Scan for the cell matching the given text and deliver its (x, y) coordinate at center. 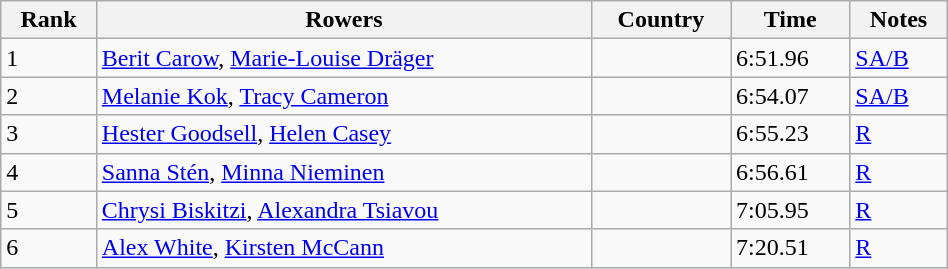
6:51.96 (790, 58)
2 (49, 96)
6:54.07 (790, 96)
Time (790, 20)
7:20.51 (790, 248)
7:05.95 (790, 210)
3 (49, 134)
Chrysi Biskitzi, Alexandra Tsiavou (344, 210)
Rowers (344, 20)
Melanie Kok, Tracy Cameron (344, 96)
1 (49, 58)
6:56.61 (790, 172)
Berit Carow, Marie-Louise Dräger (344, 58)
Notes (898, 20)
6 (49, 248)
6:55.23 (790, 134)
5 (49, 210)
4 (49, 172)
Country (660, 20)
Hester Goodsell, Helen Casey (344, 134)
Sanna Stén, Minna Nieminen (344, 172)
Rank (49, 20)
Alex White, Kirsten McCann (344, 248)
